Output the (X, Y) coordinate of the center of the cell containing the given text.  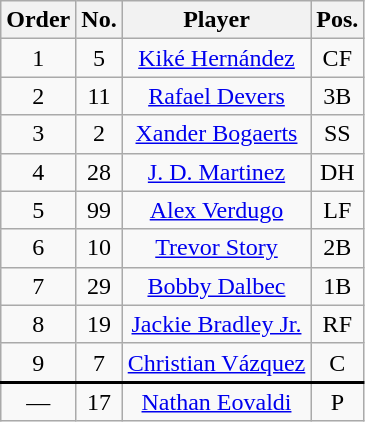
4 (38, 172)
3 (38, 134)
RF (338, 324)
DH (338, 172)
11 (99, 96)
8 (38, 324)
6 (38, 248)
Jackie Bradley Jr. (216, 324)
1 (38, 58)
19 (99, 324)
Bobby Dalbec (216, 286)
Alex Verdugo (216, 210)
17 (99, 402)
Order (38, 20)
Kiké Hernández (216, 58)
SS (338, 134)
— (38, 402)
Trevor Story (216, 248)
Christian Vázquez (216, 362)
P (338, 402)
Nathan Eovaldi (216, 402)
LF (338, 210)
3B (338, 96)
10 (99, 248)
Player (216, 20)
99 (99, 210)
28 (99, 172)
J. D. Martinez (216, 172)
2B (338, 248)
No. (99, 20)
Rafael Devers (216, 96)
C (338, 362)
9 (38, 362)
29 (99, 286)
1B (338, 286)
Pos. (338, 20)
Xander Bogaerts (216, 134)
CF (338, 58)
